Capture the cell that displays the provided text and extract its (X, Y) central coordinate. 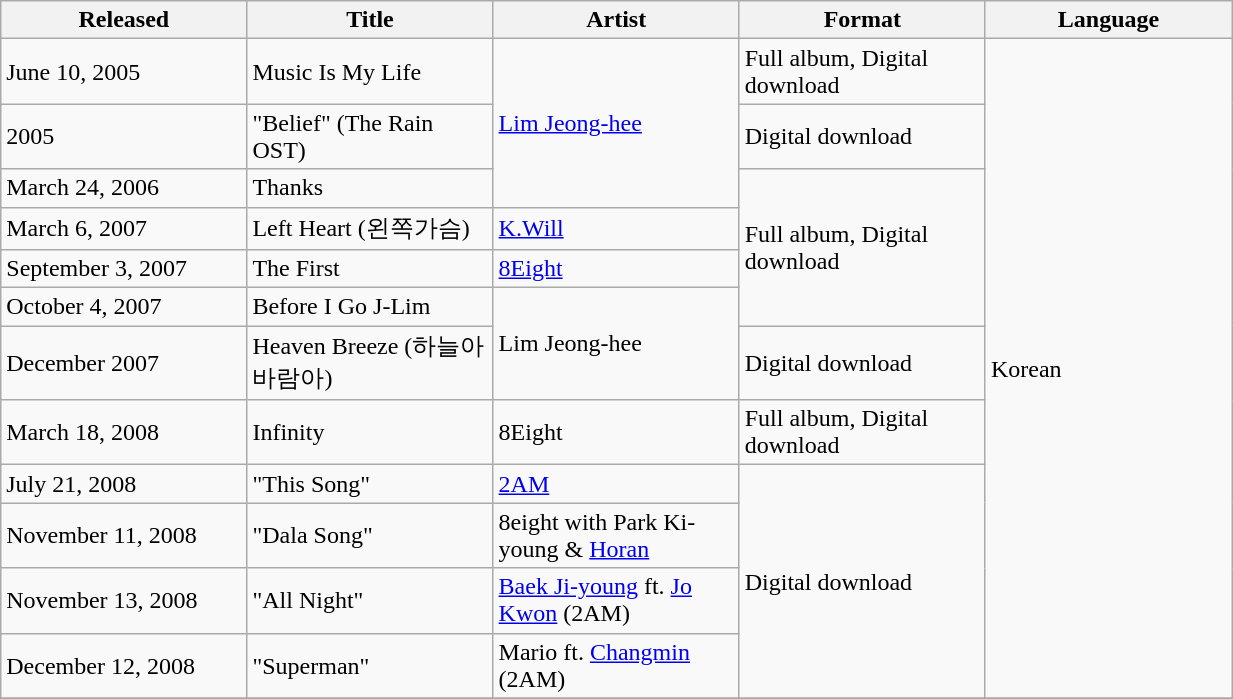
"This Song" (370, 484)
October 4, 2007 (124, 307)
8eight with Park Ki-young & Horan (616, 536)
"Dala Song" (370, 536)
November 13, 2008 (124, 600)
September 3, 2007 (124, 269)
Heaven Breeze (하늘아 바람아) (370, 363)
Left Heart (왼쪽가슴) (370, 228)
Thanks (370, 188)
December 12, 2008 (124, 666)
July 21, 2008 (124, 484)
2AM (616, 484)
Artist (616, 20)
December 2007 (124, 363)
Before I Go J-Lim (370, 307)
"Belief" (The Rain OST) (370, 136)
June 10, 2005 (124, 72)
March 18, 2008 (124, 432)
Released (124, 20)
November 11, 2008 (124, 536)
Format (862, 20)
Title (370, 20)
"Superman" (370, 666)
2005 (124, 136)
Baek Ji-young ft. Jo Kwon (2AM) (616, 600)
March 6, 2007 (124, 228)
K.Will (616, 228)
Music Is My Life (370, 72)
March 24, 2006 (124, 188)
Infinity (370, 432)
The First (370, 269)
Mario ft. Changmin (2AM) (616, 666)
Language (1108, 20)
"All Night" (370, 600)
Korean (1108, 368)
